Identify which cell holds the provided text, then report its [x, y] central coordinate. 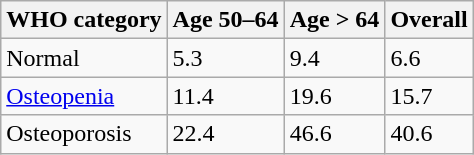
Osteoporosis [84, 134]
WHO category [84, 20]
Normal [84, 58]
5.3 [226, 58]
Age 50–64 [226, 20]
Osteopenia [84, 96]
19.6 [334, 96]
9.4 [334, 58]
6.6 [429, 58]
Age > 64 [334, 20]
Overall [429, 20]
15.7 [429, 96]
22.4 [226, 134]
11.4 [226, 96]
46.6 [334, 134]
40.6 [429, 134]
